For the text-containing cell, return its midpoint in (X, Y) coordinate format. 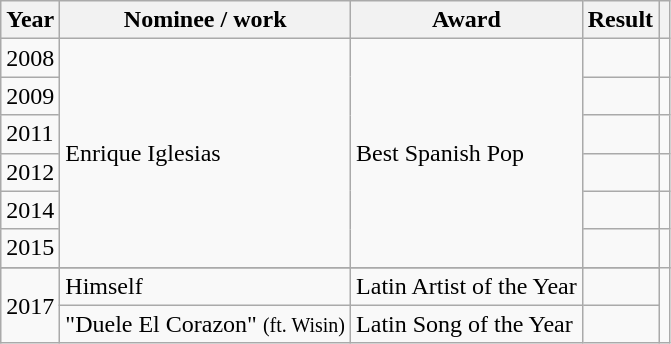
Himself (206, 286)
Year (30, 20)
2015 (30, 248)
Enrique Iglesias (206, 153)
Award (467, 20)
Latin Artist of the Year (467, 286)
2009 (30, 96)
2012 (30, 172)
2014 (30, 210)
"Duele El Corazon" (ft. Wisin) (206, 324)
Result (620, 20)
Best Spanish Pop (467, 153)
Latin Song of the Year (467, 324)
2008 (30, 58)
2011 (30, 134)
2017 (30, 305)
Nominee / work (206, 20)
